Capture the cell that displays the provided text and extract its [X, Y] central coordinate. 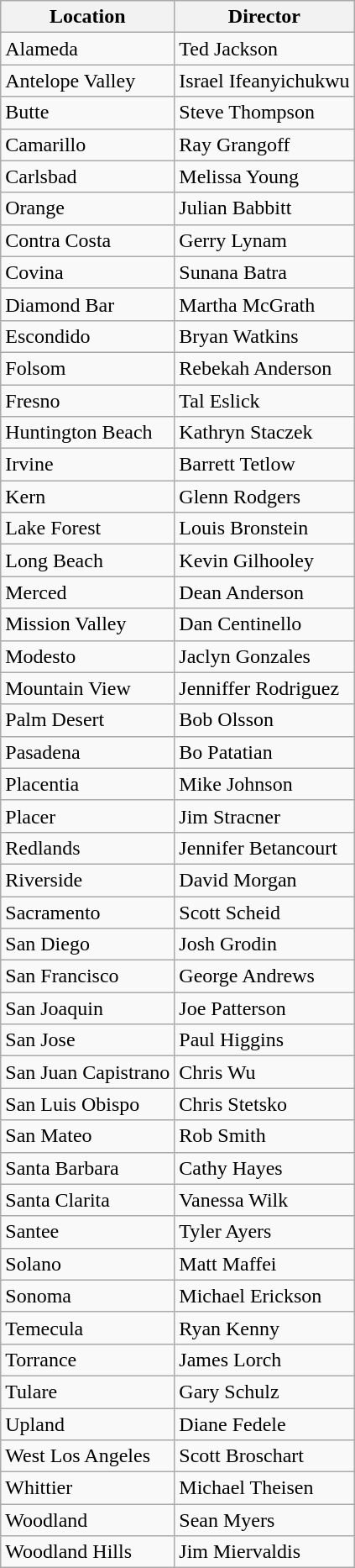
Bryan Watkins [264, 336]
Paul Higgins [264, 1040]
Matt Maffei [264, 1264]
Folsom [87, 368]
Long Beach [87, 560]
Contra Costa [87, 240]
Solano [87, 1264]
Placer [87, 816]
Gary Schulz [264, 1392]
Whittier [87, 1488]
James Lorch [264, 1360]
Torrance [87, 1360]
Escondido [87, 336]
Sunana Batra [264, 272]
Huntington Beach [87, 433]
Sacramento [87, 912]
Redlands [87, 848]
Scott Scheid [264, 912]
San Mateo [87, 1136]
Irvine [87, 465]
San Luis Obispo [87, 1104]
Woodland Hills [87, 1552]
Santee [87, 1232]
Lake Forest [87, 529]
Pasadena [87, 752]
Mike Johnson [264, 784]
Louis Bronstein [264, 529]
Josh Grodin [264, 944]
Scott Broschart [264, 1456]
Santa Barbara [87, 1168]
Steve Thompson [264, 113]
San Diego [87, 944]
Placentia [87, 784]
Fresno [87, 401]
Rob Smith [264, 1136]
Ryan Kenny [264, 1328]
Melissa Young [264, 176]
Dan Centinello [264, 624]
Riverside [87, 880]
San Francisco [87, 976]
Jim Miervaldis [264, 1552]
Martha McGrath [264, 304]
Joe Patterson [264, 1008]
Sean Myers [264, 1520]
San Joaquin [87, 1008]
David Morgan [264, 880]
Israel Ifeanyichukwu [264, 81]
Diane Fedele [264, 1424]
Temecula [87, 1328]
Covina [87, 272]
Camarillo [87, 145]
Bob Olsson [264, 720]
Tal Eslick [264, 401]
Kevin Gilhooley [264, 560]
Upland [87, 1424]
Julian Babbitt [264, 208]
Palm Desert [87, 720]
Jaclyn Gonzales [264, 656]
Gerry Lynam [264, 240]
Location [87, 17]
Merced [87, 592]
Director [264, 17]
Modesto [87, 656]
Santa Clarita [87, 1200]
Michael Erickson [264, 1296]
Glenn Rodgers [264, 497]
Cathy Hayes [264, 1168]
George Andrews [264, 976]
Sonoma [87, 1296]
Chris Wu [264, 1072]
Dean Anderson [264, 592]
Butte [87, 113]
Kern [87, 497]
Bo Patatian [264, 752]
Tyler Ayers [264, 1232]
Antelope Valley [87, 81]
Jennifer Betancourt [264, 848]
Rebekah Anderson [264, 368]
Tulare [87, 1392]
Kathryn Staczek [264, 433]
Michael Theisen [264, 1488]
Ray Grangoff [264, 145]
Diamond Bar [87, 304]
San Juan Capistrano [87, 1072]
Mountain View [87, 688]
Orange [87, 208]
Jenniffer Rodriguez [264, 688]
San Jose [87, 1040]
Woodland [87, 1520]
Chris Stetsko [264, 1104]
Vanessa Wilk [264, 1200]
West Los Angeles [87, 1456]
Barrett Tetlow [264, 465]
Alameda [87, 49]
Jim Stracner [264, 816]
Mission Valley [87, 624]
Ted Jackson [264, 49]
Carlsbad [87, 176]
